Identify which cell holds the provided text, then report its [X, Y] central coordinate. 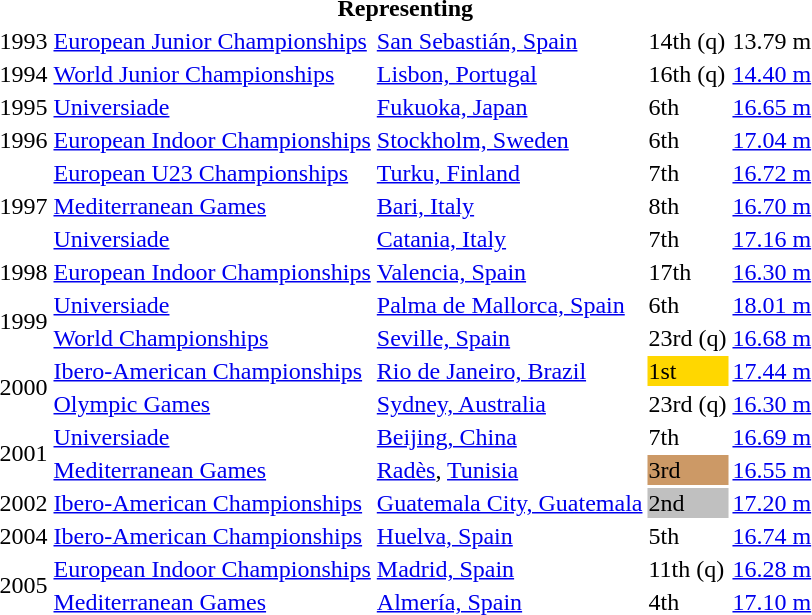
Bari, Italy [510, 206]
Seville, Spain [510, 338]
World Junior Championships [212, 74]
3rd [688, 470]
16th (q) [688, 74]
5th [688, 536]
Beijing, China [510, 437]
Lisbon, Portugal [510, 74]
Palma de Mallorca, Spain [510, 305]
European U23 Championships [212, 173]
World Championships [212, 338]
Sydney, Australia [510, 404]
Stockholm, Sweden [510, 140]
Fukuoka, Japan [510, 107]
14th (q) [688, 41]
Rio de Janeiro, Brazil [510, 371]
Huelva, Spain [510, 536]
Olympic Games [212, 404]
European Junior Championships [212, 41]
1st [688, 371]
Valencia, Spain [510, 272]
Madrid, Spain [510, 569]
Catania, Italy [510, 239]
Guatemala City, Guatemala [510, 503]
11th (q) [688, 569]
2nd [688, 503]
17th [688, 272]
San Sebastián, Spain [510, 41]
Turku, Finland [510, 173]
8th [688, 206]
Radès, Tunisia [510, 470]
